Find where the given text appears and provide that cell's center as (X, Y) coordinate. 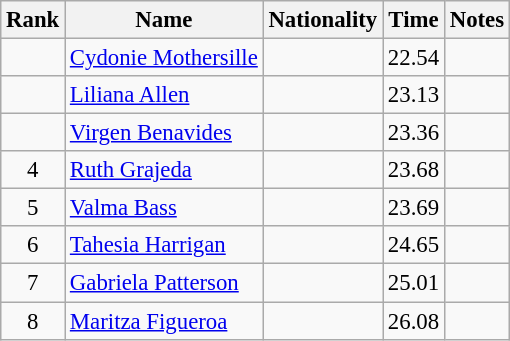
Cydonie Mothersille (164, 58)
25.01 (414, 283)
Nationality (322, 20)
4 (33, 170)
26.08 (414, 321)
Tahesia Harrigan (164, 245)
Notes (476, 20)
5 (33, 208)
Valma Bass (164, 208)
23.36 (414, 133)
Rank (33, 20)
23.68 (414, 170)
Virgen Benavides (164, 133)
Ruth Grajeda (164, 170)
8 (33, 321)
23.13 (414, 95)
Gabriela Patterson (164, 283)
Name (164, 20)
7 (33, 283)
24.65 (414, 245)
23.69 (414, 208)
Time (414, 20)
Maritza Figueroa (164, 321)
Liliana Allen (164, 95)
22.54 (414, 58)
6 (33, 245)
